Return the (X, Y) coordinate for the center point of the cell that contains the specified text.  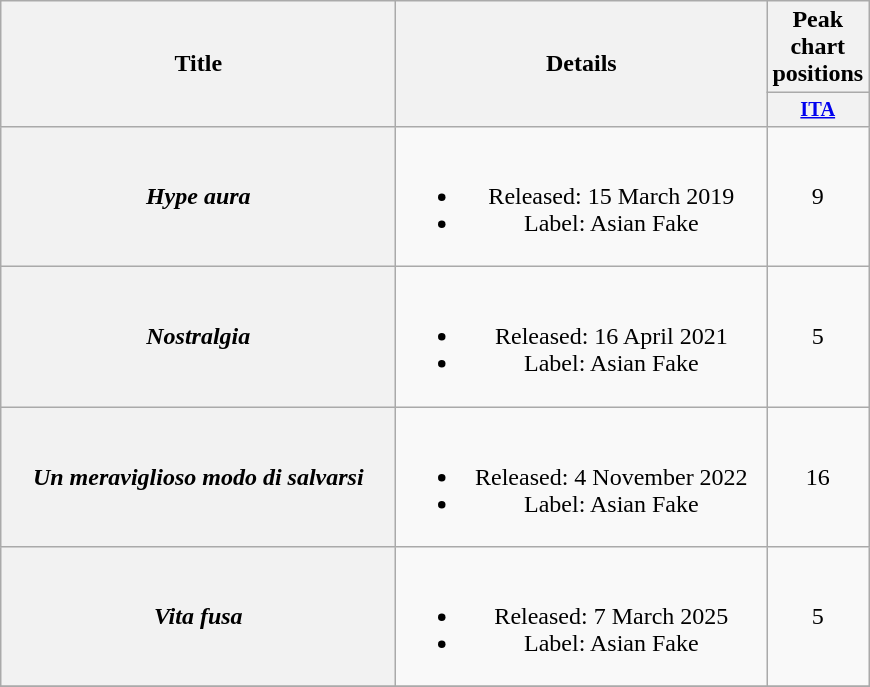
Details (582, 64)
Hype aura (198, 196)
Un meraviglioso modo di salvarsi (198, 477)
Peak chart positions (818, 47)
Released: 4 November 2022Label: Asian Fake (582, 477)
16 (818, 477)
Nostralgia (198, 337)
9 (818, 196)
Title (198, 64)
Vita fusa (198, 617)
Released: 15 March 2019Label: Asian Fake (582, 196)
ITA (818, 110)
Released: 7 March 2025Label: Asian Fake (582, 617)
Released: 16 April 2021Label: Asian Fake (582, 337)
